Capture the cell that displays the provided text and extract its [x, y] central coordinate. 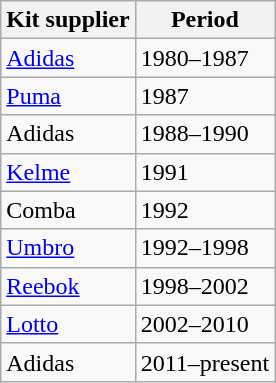
2002–2010 [204, 324]
1992 [204, 210]
Period [204, 20]
1987 [204, 96]
1980–1987 [204, 58]
Umbro [68, 248]
Lotto [68, 324]
1991 [204, 172]
Puma [68, 96]
Kelme [68, 172]
1988–1990 [204, 134]
1998–2002 [204, 286]
2011–present [204, 362]
Comba [68, 210]
Kit supplier [68, 20]
1992–1998 [204, 248]
Reebok [68, 286]
